For the text-containing cell, return its midpoint in (X, Y) coordinate format. 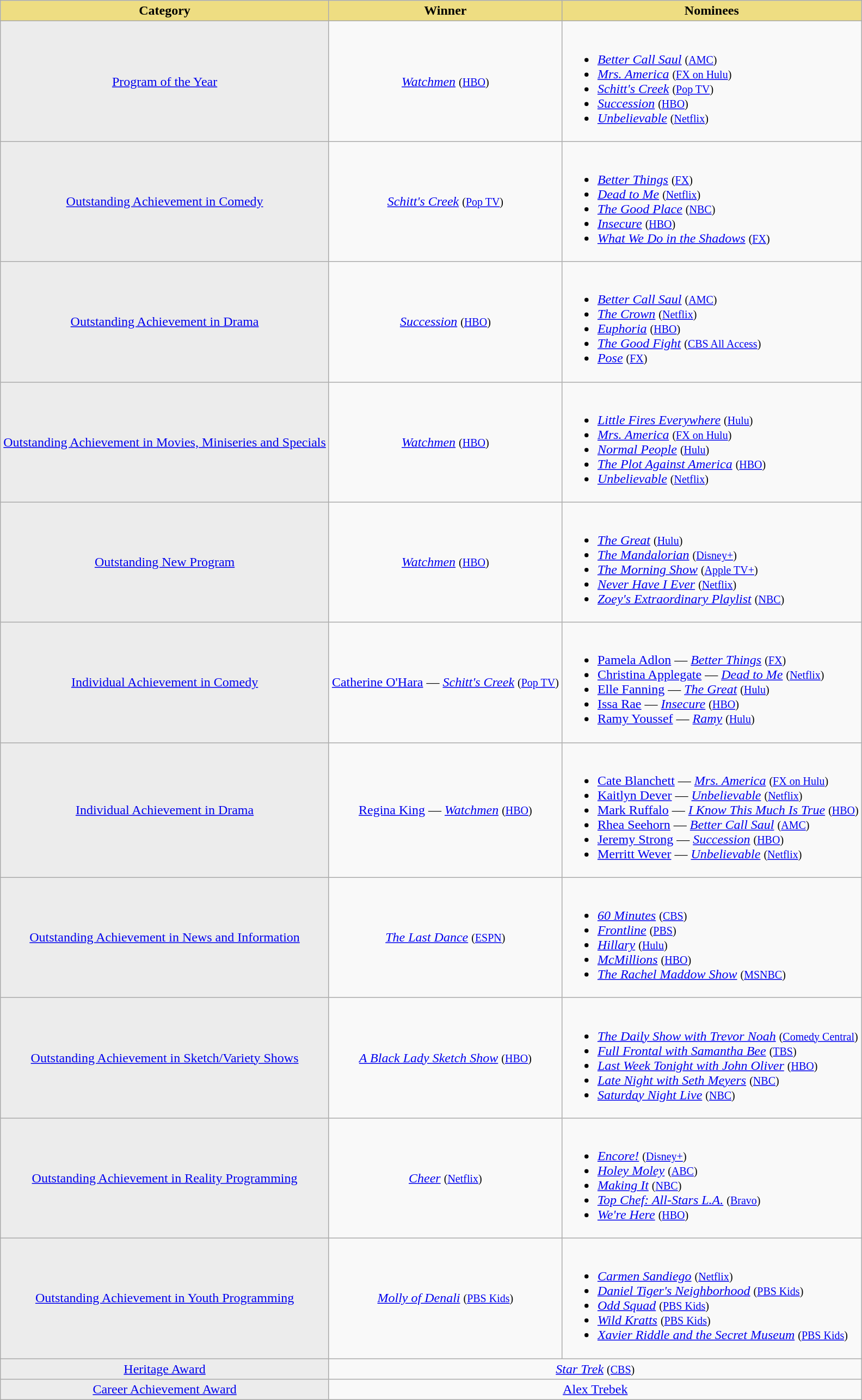
Heritage Award (165, 1369)
Better Things (FX)Dead to Me (Netflix)The Good Place (NBC)Insecure (HBO)What We Do in the Shadows (FX) (712, 201)
Succession (HBO) (445, 322)
Outstanding Achievement in Sketch/Variety Shows (165, 1057)
Individual Achievement in Comedy (165, 682)
Little Fires Everywhere (Hulu)Mrs. America (FX on Hulu)Normal People (Hulu)The Plot Against America (HBO)Unbelievable (Netflix) (712, 442)
Winner (445, 11)
Outstanding Achievement in Movies, Miniseries and Specials (165, 442)
The Great (Hulu)The Mandalorian (Disney+)The Morning Show (Apple TV+)Never Have I Ever (Netflix)Zoey's Extraordinary Playlist (NBC) (712, 562)
Schitt's Creek (Pop TV) (445, 201)
Regina King — Watchmen (HBO) (445, 810)
The Last Dance (ESPN) (445, 938)
Career Achievement Award (165, 1390)
Program of the Year (165, 82)
Encore! (Disney+)Holey Moley (ABC)Making It (NBC)Top Chef: All-Stars L.A. (Bravo)We're Here (HBO) (712, 1178)
Category (165, 11)
Outstanding New Program (165, 562)
Outstanding Achievement in Reality Programming (165, 1178)
Outstanding Achievement in Drama (165, 322)
Individual Achievement in Drama (165, 810)
Outstanding Achievement in Youth Programming (165, 1298)
A Black Lady Sketch Show (HBO) (445, 1057)
Star Trek (CBS) (595, 1369)
Better Call Saul (AMC)The Crown (Netflix)Euphoria (HBO)The Good Fight (CBS All Access)Pose (FX) (712, 322)
Alex Trebek (595, 1390)
Outstanding Achievement in Comedy (165, 201)
Better Call Saul (AMC)Mrs. America (FX on Hulu)Schitt's Creek (Pop TV)Succession (HBO)Unbelievable (Netflix) (712, 82)
Cheer (Netflix) (445, 1178)
Molly of Denali (PBS Kids) (445, 1298)
Outstanding Achievement in News and Information (165, 938)
Catherine O'Hara — Schitt's Creek (Pop TV) (445, 682)
60 Minutes (CBS)Frontline (PBS)Hillary (Hulu)McMillions (HBO)The Rachel Maddow Show (MSNBC) (712, 938)
Nominees (712, 11)
